Identify which cell holds the provided text, then report its (X, Y) central coordinate. 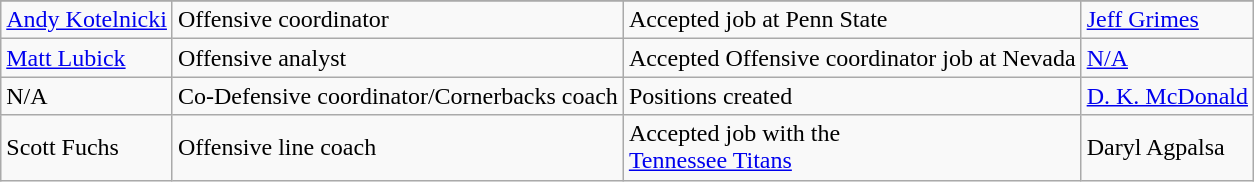
Offensive analyst (398, 58)
Accepted Offensive coordinator job at Nevada (852, 58)
Matt Lubick (87, 58)
Scott Fuchs (87, 148)
Offensive line coach (398, 148)
Andy Kotelnicki (87, 20)
Positions created (852, 96)
Offensive coordinator (398, 20)
Accepted job with theTennessee Titans (852, 148)
D. K. McDonald (1167, 96)
Accepted job at Penn State (852, 20)
Jeff Grimes (1167, 20)
Daryl Agpalsa (1167, 148)
Co-Defensive coordinator/Cornerbacks coach (398, 96)
